Extract the (x, y) coordinate from the center of the cell holding the provided text.  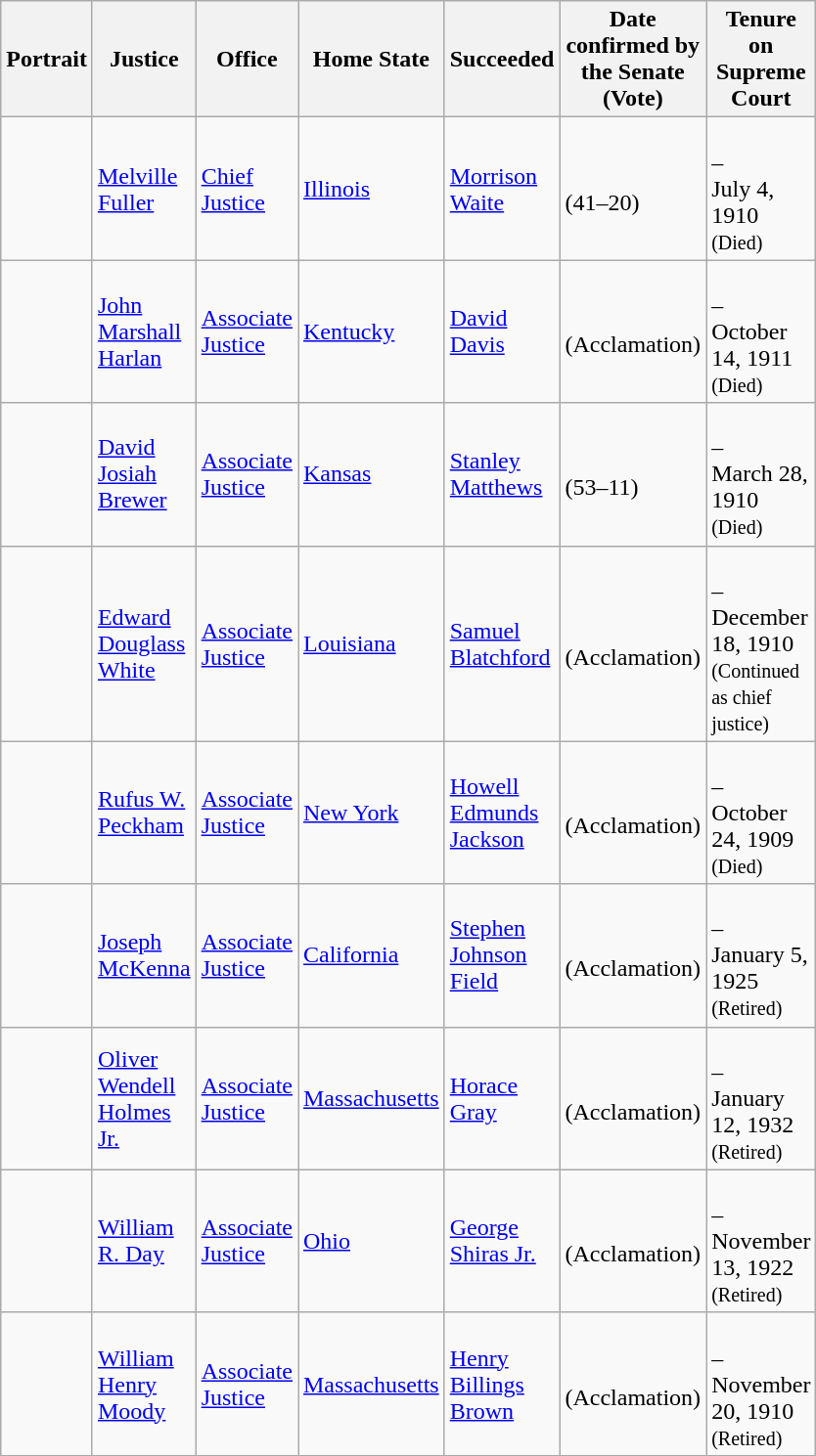
Illinois (371, 189)
New York (371, 813)
Joseph McKenna (144, 955)
Office (247, 59)
Succeeded (502, 59)
(41–20) (633, 189)
–November 20, 1910(Retired) (761, 1384)
–July 4, 1910(Died) (761, 189)
–November 13, 1922(Retired) (761, 1241)
(53–11) (633, 474)
Kansas (371, 474)
John Marshall Harlan (144, 331)
–March 28, 1910(Died) (761, 474)
–October 14, 1911(Died) (761, 331)
Portrait (47, 59)
–January 12, 1932(Retired) (761, 1098)
–October 24, 1909(Died) (761, 813)
Edward Douglass White (144, 643)
Home State (371, 59)
Kentucky (371, 331)
California (371, 955)
George Shiras Jr. (502, 1241)
Louisiana (371, 643)
Samuel Blatchford (502, 643)
Howell Edmunds Jackson (502, 813)
William R. Day (144, 1241)
Date confirmed by the Senate(Vote) (633, 59)
Tenure on Supreme Court (761, 59)
Stanley Matthews (502, 474)
Oliver Wendell Holmes Jr. (144, 1098)
Justice (144, 59)
–December 18, 1910(Continued as chief justice) (761, 643)
Henry Billings Brown (502, 1384)
–January 5, 1925(Retired) (761, 955)
Melville Fuller (144, 189)
Horace Gray (502, 1098)
David Davis (502, 331)
David Josiah Brewer (144, 474)
Stephen Johnson Field (502, 955)
Rufus W. Peckham (144, 813)
William Henry Moody (144, 1384)
Ohio (371, 1241)
Chief Justice (247, 189)
Morrison Waite (502, 189)
